Identify which cell holds the provided text, then report its (X, Y) central coordinate. 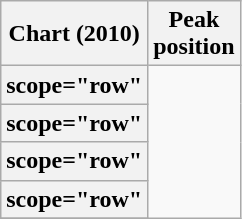
Chart (2010) (74, 34)
Peakposition (194, 34)
